Detect which cell encompasses the target text, then output its [X, Y] center coordinate. 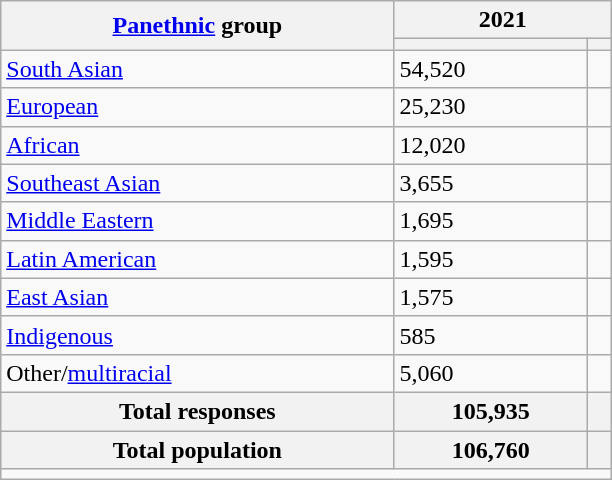
Total responses [198, 411]
Panethnic group [198, 26]
12,020 [491, 145]
54,520 [491, 69]
Other/multiracial [198, 373]
Indigenous [198, 335]
3,655 [491, 183]
1,595 [491, 259]
105,935 [491, 411]
5,060 [491, 373]
South Asian [198, 69]
585 [491, 335]
African [198, 145]
1,695 [491, 221]
Southeast Asian [198, 183]
European [198, 107]
2021 [503, 20]
Total population [198, 449]
Middle Eastern [198, 221]
Latin American [198, 259]
106,760 [491, 449]
East Asian [198, 297]
25,230 [491, 107]
1,575 [491, 297]
